For the text-containing cell, return its midpoint in (X, Y) coordinate format. 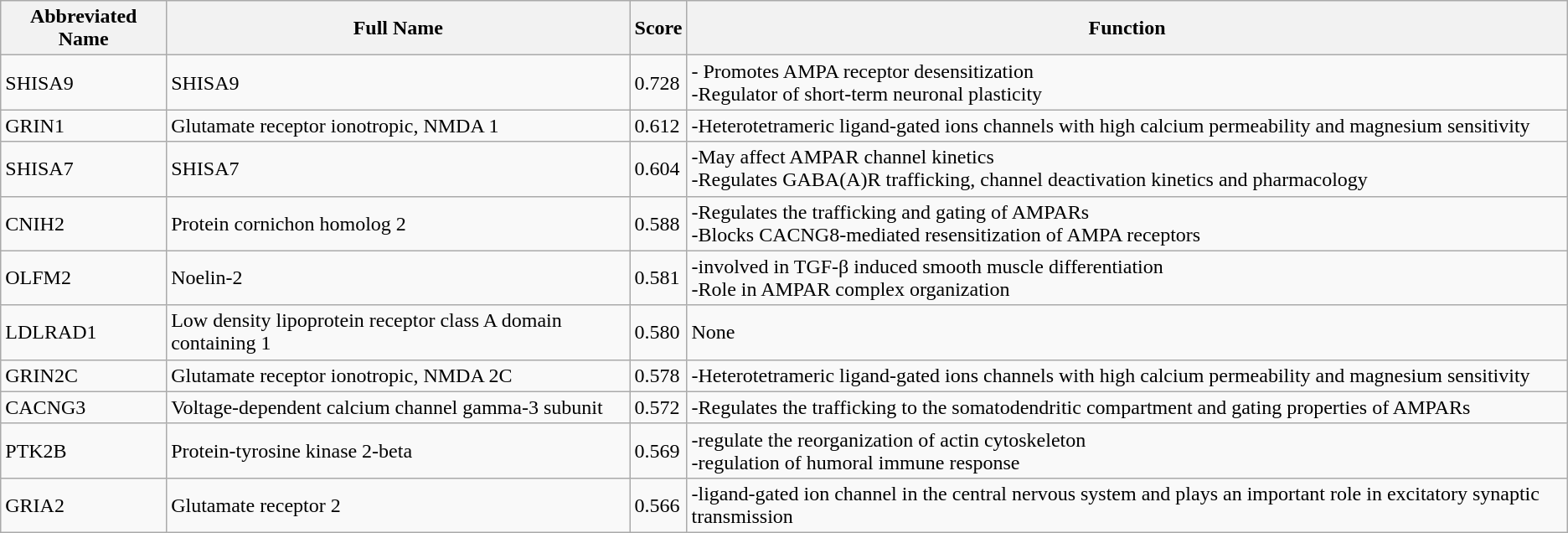
-Regulates the trafficking to the somatodendritic compartment and gating properties of AMPARs (1127, 407)
Glutamate receptor 2 (399, 505)
0.612 (658, 126)
0.569 (658, 451)
Score (658, 28)
0.728 (658, 82)
None (1127, 332)
0.580 (658, 332)
Abbreviated Name (84, 28)
Protein cornichon homolog 2 (399, 223)
LDLRAD1 (84, 332)
0.566 (658, 505)
-regulate the reorganization of actin cytoskeleton-regulation of humoral immune response (1127, 451)
-involved in TGF-β induced smooth muscle differentiation-Role in AMPAR complex organization (1127, 278)
Voltage-dependent calcium channel gamma-3 subunit (399, 407)
0.588 (658, 223)
-ligand-gated ion channel in the central nervous system and plays an important role in excitatory synaptic transmission (1127, 505)
OLFM2 (84, 278)
Glutamate receptor ionotropic, NMDA 1 (399, 126)
- Promotes AMPA receptor desensitization-Regulator of short-term neuronal plasticity (1127, 82)
Low density lipoprotein receptor class A domain containing 1 (399, 332)
Noelin-2 (399, 278)
CACNG3 (84, 407)
-May affect AMPAR channel kinetics-Regulates GABA(A)R trafficking, channel deactivation kinetics and pharmacology (1127, 169)
0.581 (658, 278)
0.604 (658, 169)
CNIH2 (84, 223)
GRIN1 (84, 126)
0.572 (658, 407)
Protein-tyrosine kinase 2-beta (399, 451)
GRIN2C (84, 375)
0.578 (658, 375)
PTK2B (84, 451)
-Regulates the trafficking and gating of AMPARs-Blocks CACNG8-mediated resensitization of AMPA receptors (1127, 223)
Full Name (399, 28)
GRIA2 (84, 505)
Glutamate receptor ionotropic, NMDA 2C (399, 375)
Function (1127, 28)
